Search for the cell housing the specified text and yield its [X, Y] center coordinate. 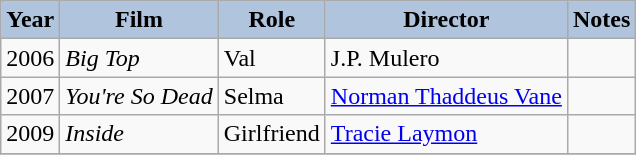
Big Top [139, 58]
Norman Thaddeus Vane [446, 96]
2009 [30, 134]
Notes [601, 20]
Tracie Laymon [446, 134]
2007 [30, 96]
Inside [139, 134]
Val [272, 58]
2006 [30, 58]
Film [139, 20]
J.P. Mulero [446, 58]
Year [30, 20]
You're So Dead [139, 96]
Director [446, 20]
Girlfriend [272, 134]
Selma [272, 96]
Role [272, 20]
